Detect which cell encompasses the target text, then output its (X, Y) center coordinate. 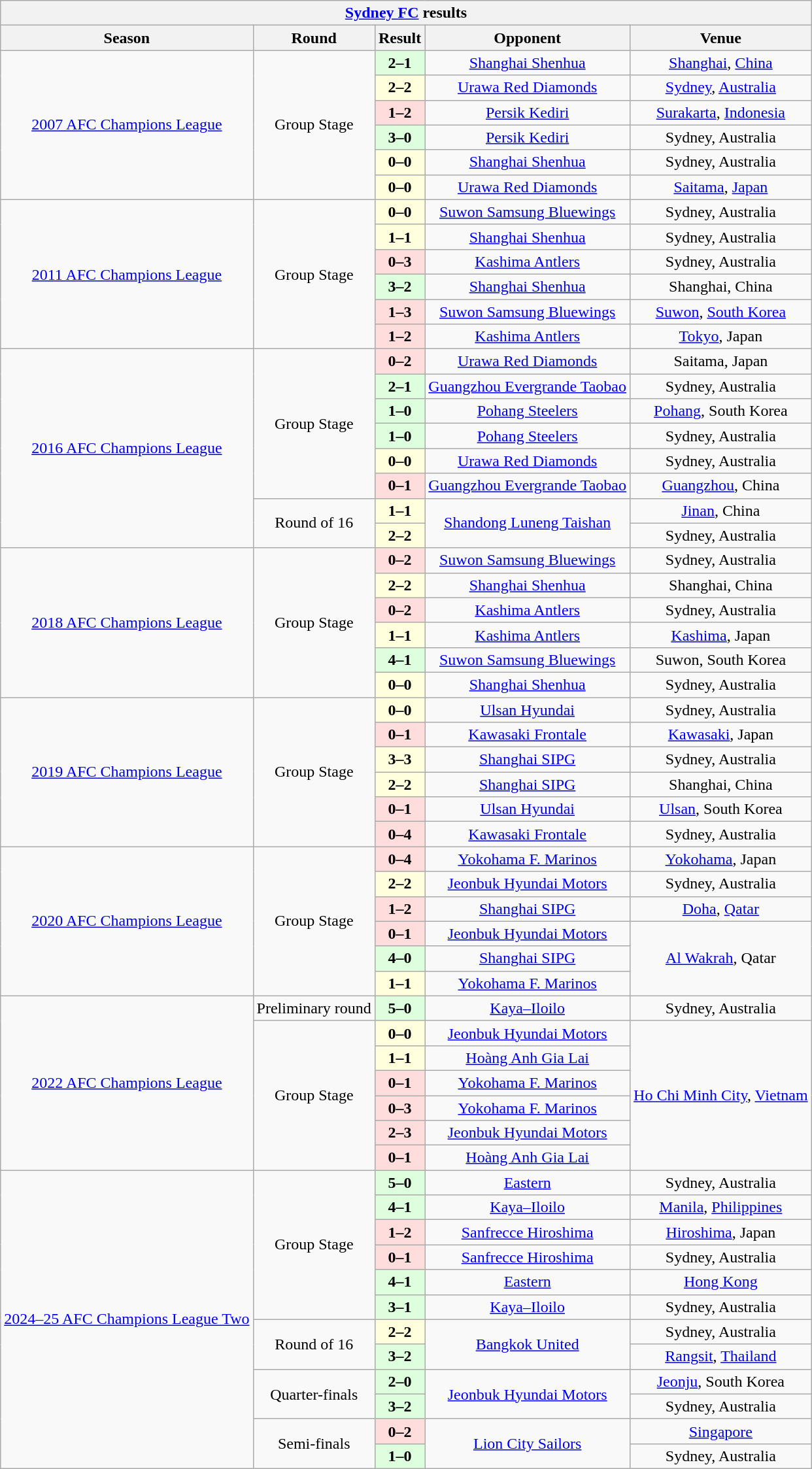
Round (314, 38)
Result (399, 38)
Al Wakrah, Qatar (721, 958)
2019 AFC Champions League (127, 771)
Season (127, 38)
Venue (721, 38)
Lion City Sailors (528, 1444)
Manila, Philippines (721, 1207)
Ho Chi Minh City, Vietnam (721, 1095)
1–3 (399, 312)
Surakarta, Indonesia (721, 112)
Kashima, Japan (721, 635)
2016 AFC Champions League (127, 448)
Pohang, South Korea (721, 411)
Hiroshima, Japan (721, 1232)
2024–25 AFC Champions League Two (127, 1319)
Hong Kong (721, 1282)
2007 AFC Champions League (127, 125)
2018 AFC Champions League (127, 622)
Tokyo, Japan (721, 337)
Semi-finals (314, 1444)
4–0 (399, 958)
Sydney FC results (406, 13)
3–1 (399, 1307)
3–3 (399, 760)
Singapore (721, 1431)
Quarter-finals (314, 1394)
Jinan, China (721, 511)
Kawasaki, Japan (721, 735)
Shandong Luneng Taishan (528, 523)
2–0 (399, 1381)
Opponent (528, 38)
Preliminary round (314, 1008)
Doha, Qatar (721, 909)
3–0 (399, 137)
2022 AFC Champions League (127, 1083)
2020 AFC Champions League (127, 921)
Ulsan, South Korea (721, 809)
2–3 (399, 1133)
Bangkok United (528, 1344)
Guangzhou, China (721, 486)
Jeonju, South Korea (721, 1381)
2011 AFC Champions League (127, 274)
Rangsit, Thailand (721, 1357)
Yokohama, Japan (721, 859)
